Scan for the cell matching the given text and deliver its [X, Y] coordinate at center. 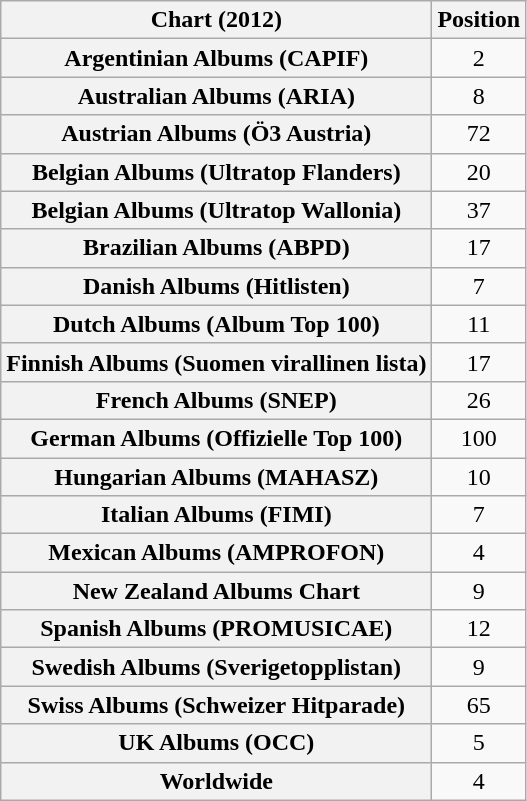
Swedish Albums (Sverigetopplistan) [216, 667]
100 [479, 438]
72 [479, 134]
Italian Albums (FIMI) [216, 515]
German Albums (Offizielle Top 100) [216, 438]
Mexican Albums (AMPROFON) [216, 553]
Austrian Albums (Ö3 Austria) [216, 134]
Spanish Albums (PROMUSICAE) [216, 629]
Brazilian Albums (ABPD) [216, 248]
Australian Albums (ARIA) [216, 96]
11 [479, 324]
Argentinian Albums (CAPIF) [216, 58]
8 [479, 96]
Swiss Albums (Schweizer Hitparade) [216, 705]
Chart (2012) [216, 20]
Hungarian Albums (MAHASZ) [216, 477]
65 [479, 705]
Belgian Albums (Ultratop Wallonia) [216, 210]
5 [479, 743]
37 [479, 210]
French Albums (SNEP) [216, 400]
26 [479, 400]
Finnish Albums (Suomen virallinen lista) [216, 362]
2 [479, 58]
12 [479, 629]
Position [479, 20]
20 [479, 172]
Dutch Albums (Album Top 100) [216, 324]
UK Albums (OCC) [216, 743]
New Zealand Albums Chart [216, 591]
Danish Albums (Hitlisten) [216, 286]
Worldwide [216, 781]
10 [479, 477]
Belgian Albums (Ultratop Flanders) [216, 172]
